From the cell containing the given text, extract its center point as (x, y) coordinate. 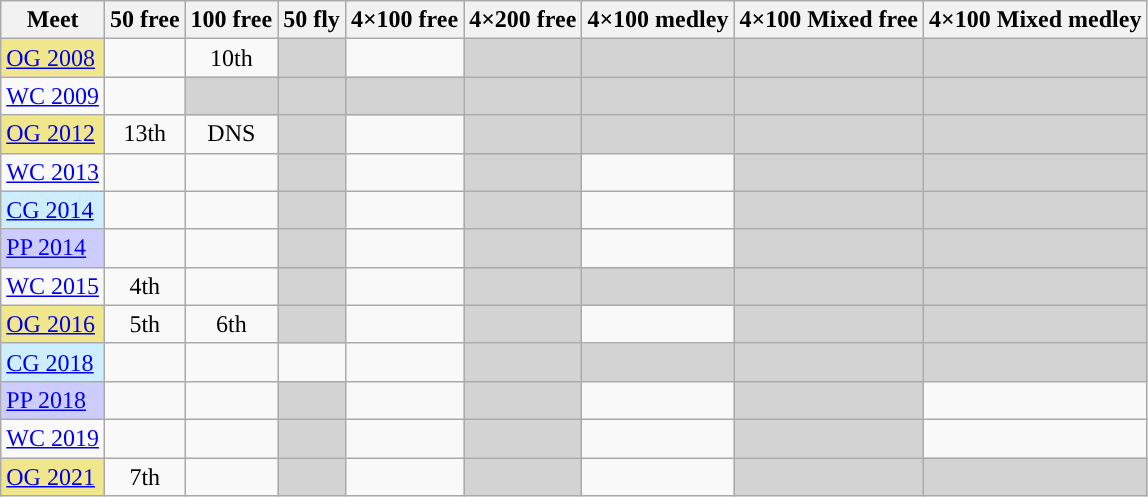
WC 2015 (53, 286)
CG 2014 (53, 210)
4th (144, 286)
OG 2008 (53, 58)
10th (232, 58)
OG 2012 (53, 134)
4×100 Mixed free (829, 20)
4×200 free (523, 20)
PP 2018 (53, 400)
4×100 Mixed medley (1036, 20)
50 fly (312, 20)
Meet (53, 20)
5th (144, 324)
4×100 medley (658, 20)
OG 2016 (53, 324)
WC 2013 (53, 172)
WC 2019 (53, 438)
4×100 free (404, 20)
100 free (232, 20)
7th (144, 477)
6th (232, 324)
13th (144, 134)
DNS (232, 134)
CG 2018 (53, 362)
PP 2014 (53, 248)
50 free (144, 20)
WC 2009 (53, 96)
OG 2021 (53, 477)
